Scan for the cell matching the given text and deliver its [x, y] coordinate at center. 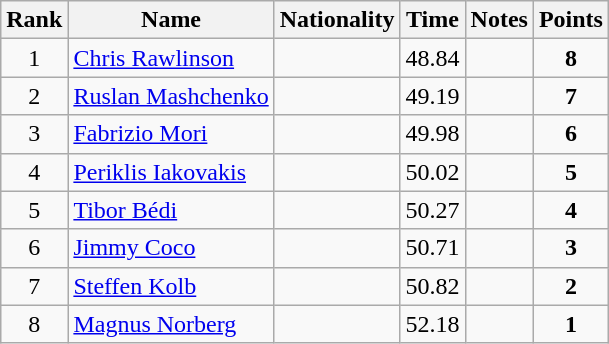
50.27 [432, 210]
Steffen Kolb [171, 286]
50.02 [432, 172]
Points [570, 20]
52.18 [432, 324]
Notes [499, 20]
Rank [34, 20]
50.82 [432, 286]
50.71 [432, 248]
Tibor Bédi [171, 210]
Fabrizio Mori [171, 134]
49.19 [432, 96]
Magnus Norberg [171, 324]
Jimmy Coco [171, 248]
Name [171, 20]
49.98 [432, 134]
Chris Rawlinson [171, 58]
Time [432, 20]
Ruslan Mashchenko [171, 96]
48.84 [432, 58]
Nationality [337, 20]
Periklis Iakovakis [171, 172]
